Pinpoint the cell where the given text exists, returning its [X, Y] midpoint coordinate. 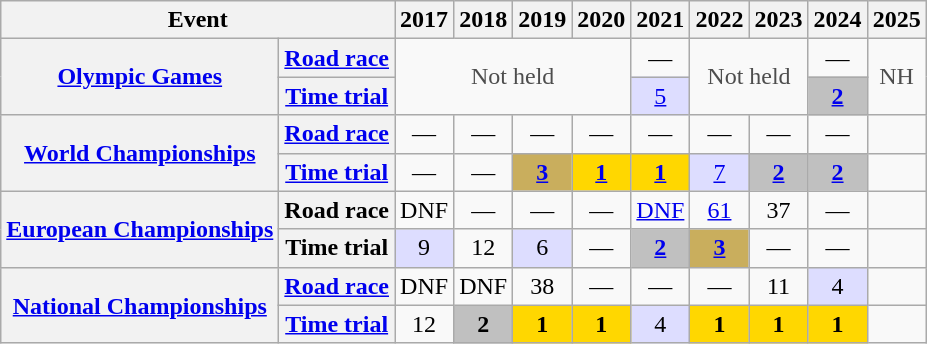
World Championships [140, 153]
European Championships [140, 229]
11 [778, 286]
Olympic Games [140, 77]
9 [424, 248]
2023 [778, 20]
7 [720, 172]
2020 [602, 20]
2019 [542, 20]
NH [896, 77]
38 [542, 286]
37 [778, 210]
6 [542, 248]
2024 [838, 20]
2022 [720, 20]
National Championships [140, 305]
2025 [896, 20]
5 [660, 96]
2021 [660, 20]
2017 [424, 20]
61 [720, 210]
Event [198, 20]
2018 [484, 20]
